Return (x, y) of the center of cell containing provided text 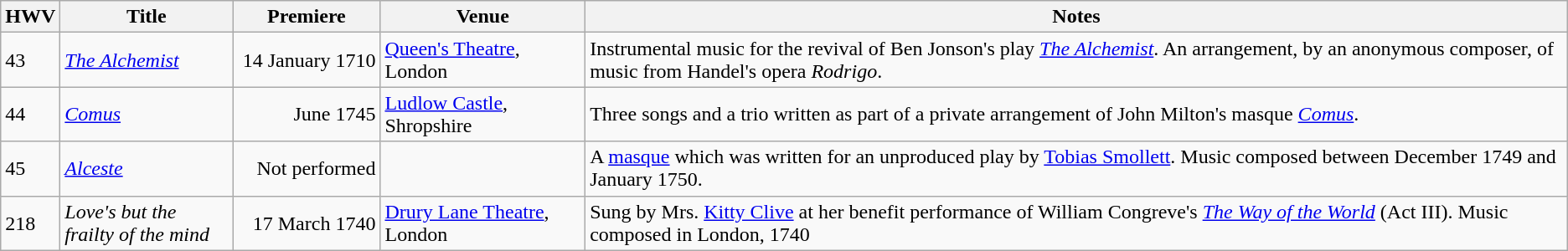
Queen's Theatre, London (482, 60)
Title (147, 17)
Notes (1077, 17)
Love's but the frailty of the mind (147, 223)
A masque which was written for an unproduced play by Tobias Smollett. Music composed between December 1749 and January 1750. (1077, 169)
Sung by Mrs. Kitty Clive at her benefit performance of William Congreve's The Way of the World (Act III). Music composed in London, 1740 (1077, 223)
Not performed (307, 169)
44 (30, 114)
Three songs and a trio written as part of a private arrangement of John Milton's masque Comus. (1077, 114)
218 (30, 223)
Alceste (147, 169)
14 January 1710 (307, 60)
Ludlow Castle, Shropshire (482, 114)
Venue (482, 17)
Comus (147, 114)
Drury Lane Theatre, London (482, 223)
June 1745 (307, 114)
HWV (30, 17)
The Alchemist (147, 60)
43 (30, 60)
17 March 1740 (307, 223)
45 (30, 169)
Premiere (307, 17)
